Provide the [x, y] coordinate of the cell's center where the given text is located.  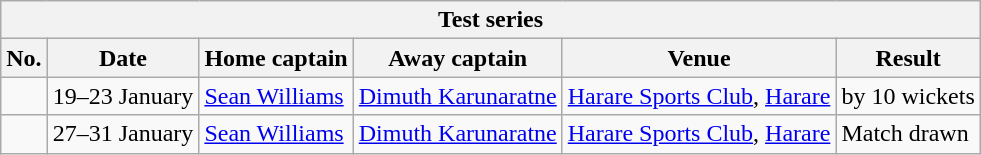
Date [123, 58]
Away captain [458, 58]
19–23 January [123, 96]
Result [908, 58]
No. [24, 58]
Match drawn [908, 134]
Home captain [276, 58]
by 10 wickets [908, 96]
27–31 January [123, 134]
Venue [699, 58]
Test series [491, 20]
